Identify which cell holds the provided text, then report its (x, y) central coordinate. 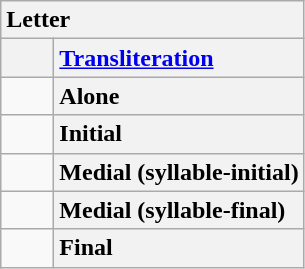
Medial (syllable-initial) (179, 172)
Initial (179, 134)
Alone (179, 96)
Medial (syllable-final) (179, 210)
Final (179, 248)
Letter (152, 20)
Transliteration (179, 58)
